For the text-containing cell, return its midpoint in [x, y] coordinate format. 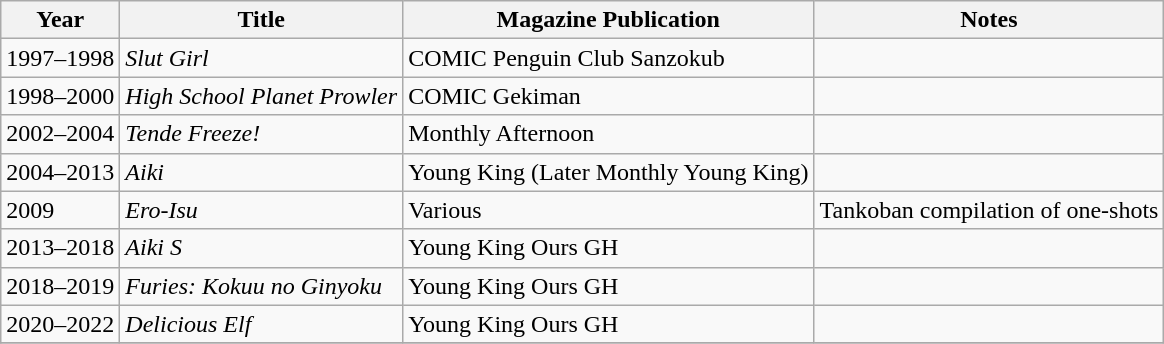
2020–2022 [60, 324]
Ero-Isu [262, 210]
2004–2013 [60, 172]
Year [60, 20]
2002–2004 [60, 134]
Tankoban compilation of one-shots [989, 210]
2013–2018 [60, 248]
2018–2019 [60, 286]
COMIC Penguin Club Sanzokub [608, 58]
Magazine Publication [608, 20]
Young King (Later Monthly Young King) [608, 172]
Delicious Elf [262, 324]
Slut Girl [262, 58]
Tende Freeze! [262, 134]
Furies: Kokuu no Ginyoku [262, 286]
Title [262, 20]
Monthly Afternoon [608, 134]
2009 [60, 210]
Aiki S [262, 248]
Various [608, 210]
1997–1998 [60, 58]
Notes [989, 20]
Aiki [262, 172]
COMIC Gekiman [608, 96]
1998–2000 [60, 96]
High School Planet Prowler [262, 96]
